Return the (X, Y) coordinate for the center point of the cell that contains the specified text.  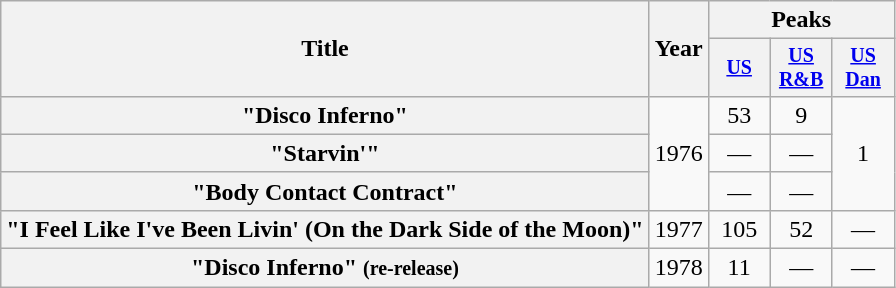
52 (801, 229)
9 (801, 115)
US (739, 68)
105 (739, 229)
Year (678, 49)
11 (739, 268)
1977 (678, 229)
Title (325, 49)
"Disco Inferno" (re-release) (325, 268)
USDan (863, 68)
1978 (678, 268)
Peaks (801, 20)
"Starvin'" (325, 153)
1 (863, 153)
USR&B (801, 68)
"Body Contact Contract" (325, 191)
1976 (678, 153)
"Disco Inferno" (325, 115)
53 (739, 115)
"I Feel Like I've Been Livin' (On the Dark Side of the Moon)" (325, 229)
